Extract the (X, Y) coordinate from the center of the cell holding the provided text.  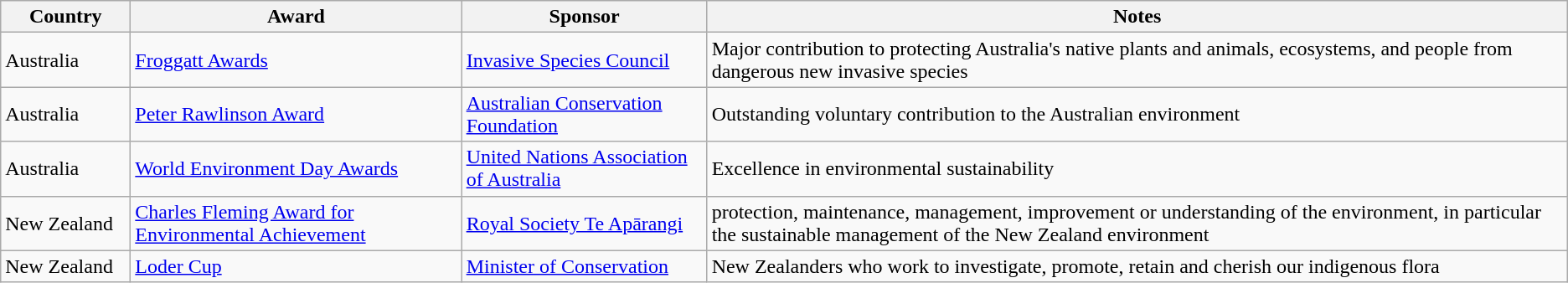
Invasive Species Council (585, 60)
Froggatt Awards (297, 60)
Charles Fleming Award for Environmental Achievement (297, 223)
Excellence in environmental sustainability (1137, 169)
Outstanding voluntary contribution to the Australian environment (1137, 114)
Award (297, 17)
Sponsor (585, 17)
World Environment Day Awards (297, 169)
New Zealanders who work to investigate, promote, retain and cherish our indigenous flora (1137, 266)
United Nations Association of Australia (585, 169)
Notes (1137, 17)
Australian Conservation Foundation (585, 114)
Country (65, 17)
Peter Rawlinson Award (297, 114)
Royal Society Te Apārangi (585, 223)
Major contribution to protecting Australia's native plants and animals, ecosystems, and people from dangerous new invasive species (1137, 60)
Minister of Conservation (585, 266)
Loder Cup (297, 266)
